For the text-containing cell, return its midpoint in (X, Y) coordinate format. 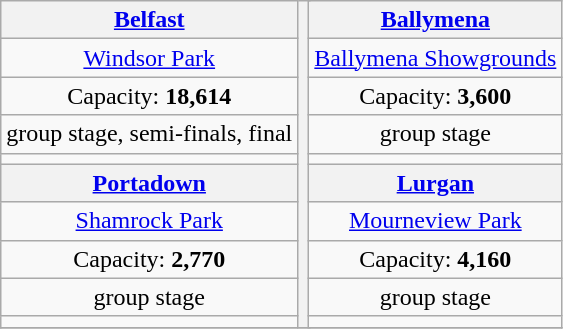
Capacity: 3,600 (436, 96)
Windsor Park (150, 58)
Portadown (150, 183)
Ballymena (436, 20)
Ballymena Showgrounds (436, 58)
group stage, semi-finals, final (150, 134)
Shamrock Park (150, 221)
Capacity: 18,614 (150, 96)
Lurgan (436, 183)
Capacity: 2,770 (150, 259)
Belfast (150, 20)
Capacity: 4,160 (436, 259)
Mourneview Park (436, 221)
